Return the [X, Y] coordinate for the center point of the cell that contains the specified text.  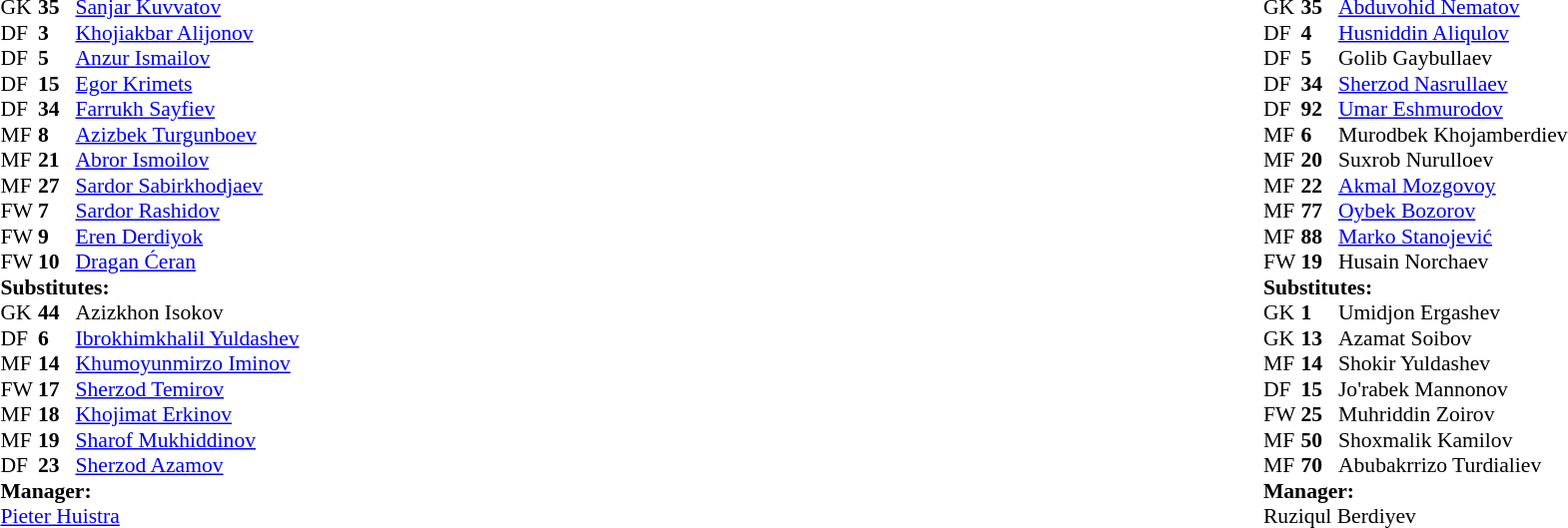
Murodbek Khojamberdiev [1453, 135]
Abubakrrizo Turdialiev [1453, 466]
Muhriddin Zoirov [1453, 414]
20 [1319, 161]
Sharof Mukhiddinov [188, 440]
70 [1319, 466]
Umidjon Ergashev [1453, 312]
Abror Ismoilov [188, 161]
23 [57, 466]
Husain Norchaev [1453, 263]
21 [57, 161]
22 [1319, 186]
8 [57, 135]
Farrukh Sayfiev [188, 109]
25 [1319, 414]
18 [57, 414]
13 [1319, 338]
Shokir Yuldashev [1453, 364]
Eren Derdiyok [188, 237]
7 [57, 211]
10 [57, 263]
17 [57, 389]
27 [57, 186]
Sardor Rashidov [188, 211]
Khumoyunmirzo Iminov [188, 364]
Azamat Soibov [1453, 338]
4 [1319, 33]
Akmal Mozgovoy [1453, 186]
9 [57, 237]
Sherzod Azamov [188, 466]
Khojimat Erkinov [188, 414]
Marko Stanojević [1453, 237]
Dragan Ćeran [188, 263]
Azizkhon Isokov [188, 312]
Egor Krimets [188, 84]
Shoxmalik Kamilov [1453, 440]
3 [57, 33]
Sherzod Nasrullaev [1453, 84]
44 [57, 312]
Anzur Ismailov [188, 59]
Umar Eshmurodov [1453, 109]
50 [1319, 440]
Suxrob Nurulloev [1453, 161]
77 [1319, 211]
Sardor Sabirkhodjaev [188, 186]
Oybek Bozorov [1453, 211]
Sherzod Temirov [188, 389]
88 [1319, 237]
Husniddin Aliqulov [1453, 33]
Golib Gaybullaev [1453, 59]
Jo'rabek Mannonov [1453, 389]
Ibrokhimkhalil Yuldashev [188, 338]
Khojiakbar Alijonov [188, 33]
1 [1319, 312]
Azizbek Turgunboev [188, 135]
92 [1319, 109]
